Locate the cell with the specified text and output its (X, Y) center coordinate. 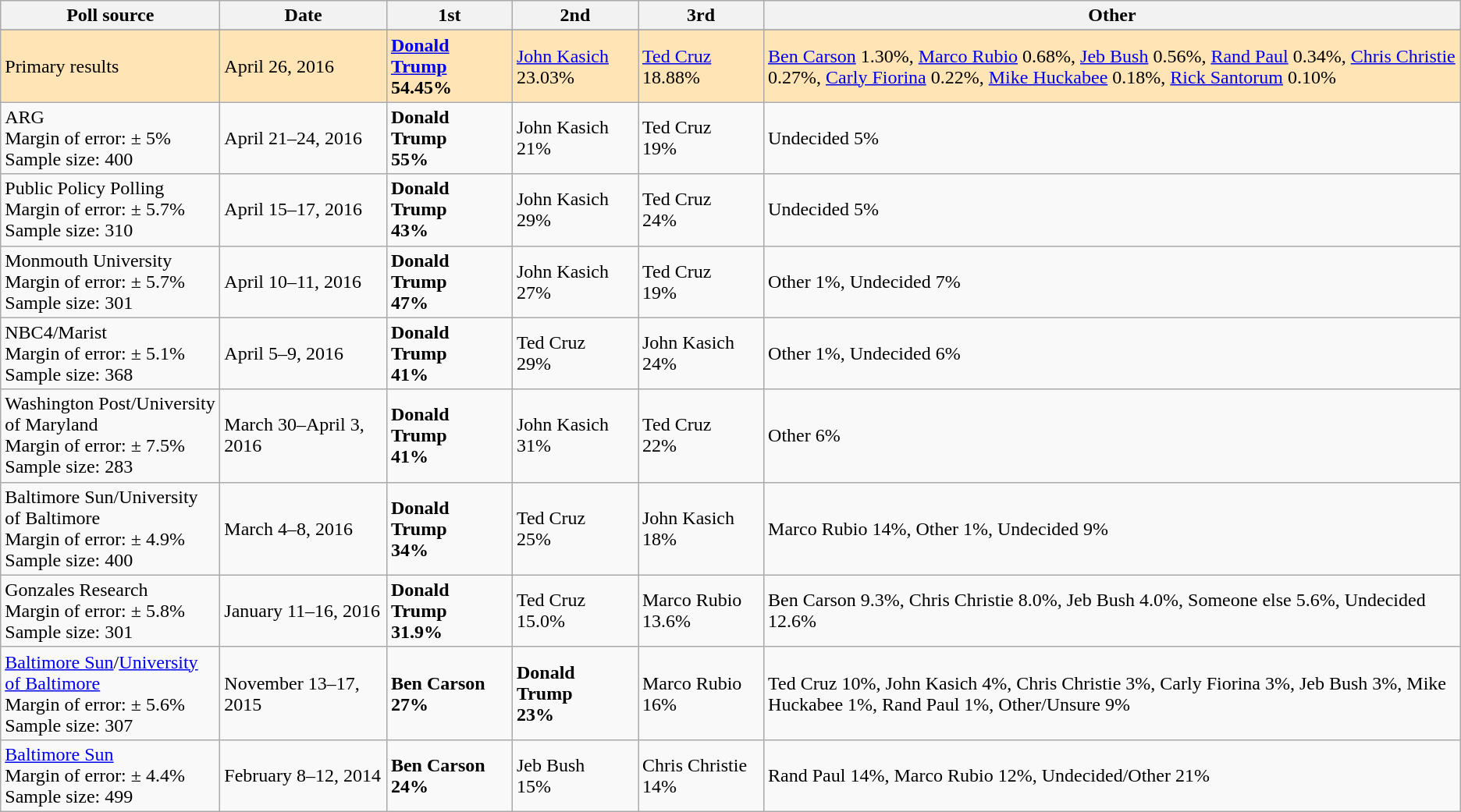
Marco Rubio13.6% (701, 611)
Other (1113, 16)
Ben Carson 9.3%, Chris Christie 8.0%, Jeb Bush 4.0%, Someone else 5.6%, Undecided 12.6% (1113, 611)
Monmouth UniversityMargin of error: ± 5.7% Sample size: 301 (111, 282)
Ben Carson27% (450, 693)
Ted Cruz29% (574, 353)
Other 1%, Undecided 6% (1113, 353)
1st (450, 16)
NBC4/MaristMargin of error: ± 5.1% Sample size: 368 (111, 353)
March 4–8, 2016 (304, 529)
Rand Paul 14%, Marco Rubio 12%, Undecided/Other 21% (1113, 775)
ARGMargin of error: ± 5% Sample size: 400 (111, 138)
John Kasich31% (574, 435)
Ted Cruz22% (701, 435)
April 15–17, 2016 (304, 210)
Donald Trump47% (450, 282)
Ben Carson24% (450, 775)
John Kasich23.03% (574, 66)
Gonzales ResearchMargin of error: ± 5.8% Sample size: 301 (111, 611)
Ted Cruz18.88% (701, 66)
John Kasich21% (574, 138)
April 10–11, 2016 (304, 282)
Washington Post/University of MarylandMargin of error: ± 7.5% Sample size: 283 (111, 435)
Ted Cruz24% (701, 210)
Donald Trump43% (450, 210)
John Kasich18% (701, 529)
Chris Christie14% (701, 775)
Baltimore SunMargin of error: ± 4.4% Sample size: 499 (111, 775)
Other 1%, Undecided 7% (1113, 282)
Public Policy PollingMargin of error: ± 5.7% Sample size: 310 (111, 210)
Other 6% (1113, 435)
Date (304, 16)
January 11–16, 2016 (304, 611)
March 30–April 3, 2016 (304, 435)
Ted Cruz15.0% (574, 611)
Poll source (111, 16)
John Kasich29% (574, 210)
Baltimore Sun/University of BaltimoreMargin of error: ± 5.6% Sample size: 307 (111, 693)
Ted Cruz25% (574, 529)
April 21–24, 2016 (304, 138)
Donald Trump23% (574, 693)
February 8–12, 2014 (304, 775)
November 13–17, 2015 (304, 693)
Marco Rubio16% (701, 693)
Donald Trump31.9% (450, 611)
Primary results (111, 66)
Marco Rubio 14%, Other 1%, Undecided 9% (1113, 529)
Ted Cruz 10%, John Kasich 4%, Chris Christie 3%, Carly Fiorina 3%, Jeb Bush 3%, Mike Huckabee 1%, Rand Paul 1%, Other/Unsure 9% (1113, 693)
3rd (701, 16)
Baltimore Sun/University of BaltimoreMargin of error: ± 4.9% Sample size: 400 (111, 529)
Donald Trump55% (450, 138)
2nd (574, 16)
Donald Trump34% (450, 529)
John Kasich27% (574, 282)
April 26, 2016 (304, 66)
April 5–9, 2016 (304, 353)
John Kasich24% (701, 353)
Donald Trump54.45% (450, 66)
Jeb Bush15% (574, 775)
